Find where the given text appears and provide that cell's center as (x, y) coordinate. 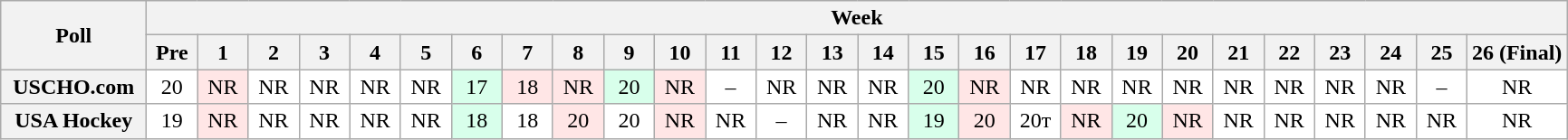
8 (578, 52)
USCHO.com (74, 87)
25 (1441, 52)
10 (679, 52)
15 (934, 52)
Pre (172, 52)
5 (426, 52)
Poll (74, 35)
2 (274, 52)
USA Hockey (74, 121)
1 (223, 52)
20т (1035, 121)
22 (1289, 52)
16 (985, 52)
4 (375, 52)
Week (857, 18)
11 (730, 52)
26 (Final) (1516, 52)
13 (832, 52)
9 (629, 52)
7 (527, 52)
24 (1390, 52)
12 (782, 52)
3 (324, 52)
21 (1238, 52)
23 (1340, 52)
6 (476, 52)
14 (883, 52)
